Return the (X, Y) coordinate for the center point of the cell that contains the specified text.  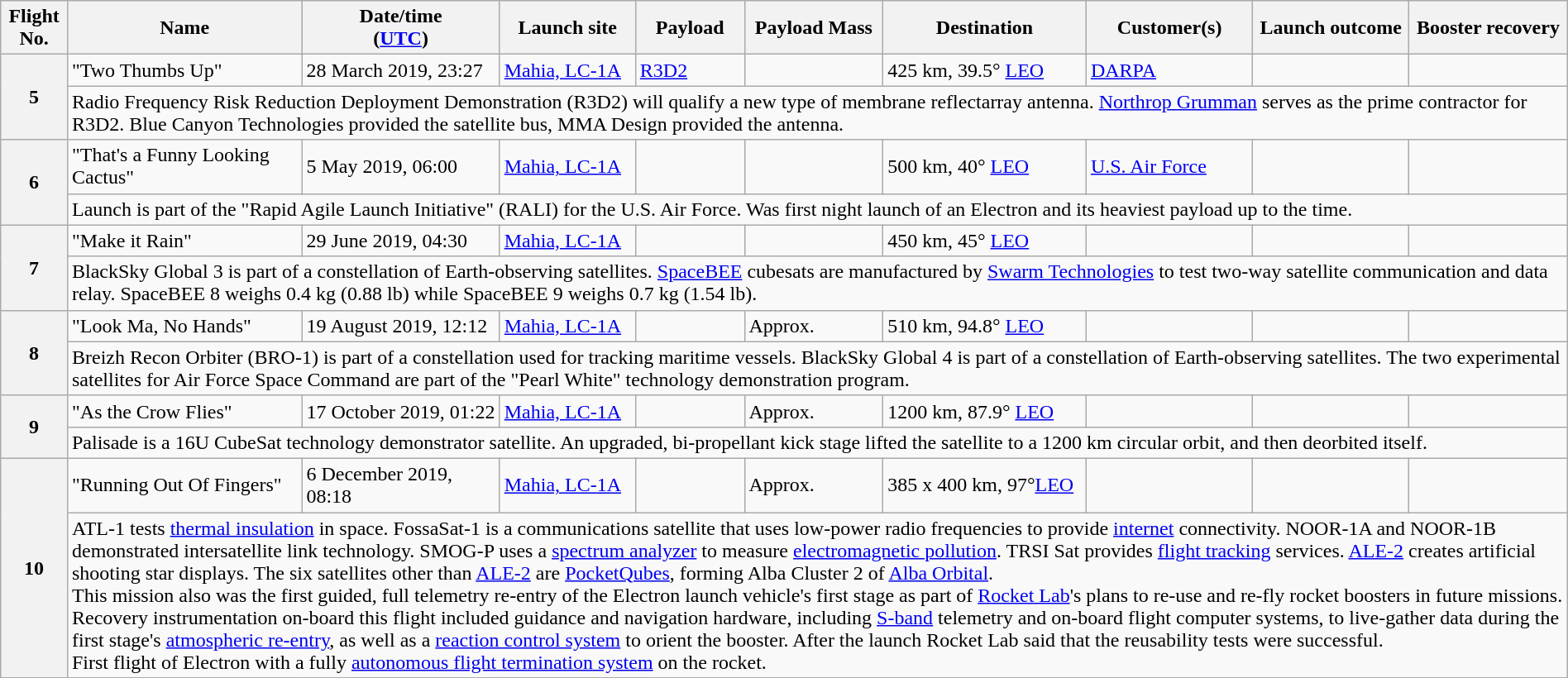
1200 km, 87.9° LEO (985, 411)
10 (35, 567)
"Running Out Of Fingers" (184, 485)
510 km, 94.8° LEO (985, 326)
450 km, 45° LEO (985, 241)
6 December 2019, 08:18 (400, 485)
Booster recovery (1489, 28)
500 km, 40° LEO (985, 167)
"Look Ma, No Hands" (184, 326)
9 (35, 427)
Name (184, 28)
5 May 2019, 06:00 (400, 167)
385 x 400 km, 97°LEO (985, 485)
Launch outcome (1331, 28)
R3D2 (690, 70)
17 October 2019, 01:22 (400, 411)
Payload Mass (814, 28)
Flight No. (35, 28)
29 June 2019, 04:30 (400, 241)
Date/time(UTC) (400, 28)
6 (35, 182)
Destination (985, 28)
8 (35, 352)
"As the Crow Flies" (184, 411)
7 (35, 268)
"Make it Rain" (184, 241)
U.S. Air Force (1169, 167)
425 km, 39.5° LEO (985, 70)
Payload (690, 28)
DARPA (1169, 70)
28 March 2019, 23:27 (400, 70)
19 August 2019, 12:12 (400, 326)
"Two Thumbs Up" (184, 70)
Customer(s) (1169, 28)
Launch site (567, 28)
5 (35, 98)
"That's a Funny Looking Cactus" (184, 167)
